For the text-containing cell, return its midpoint in [X, Y] coordinate format. 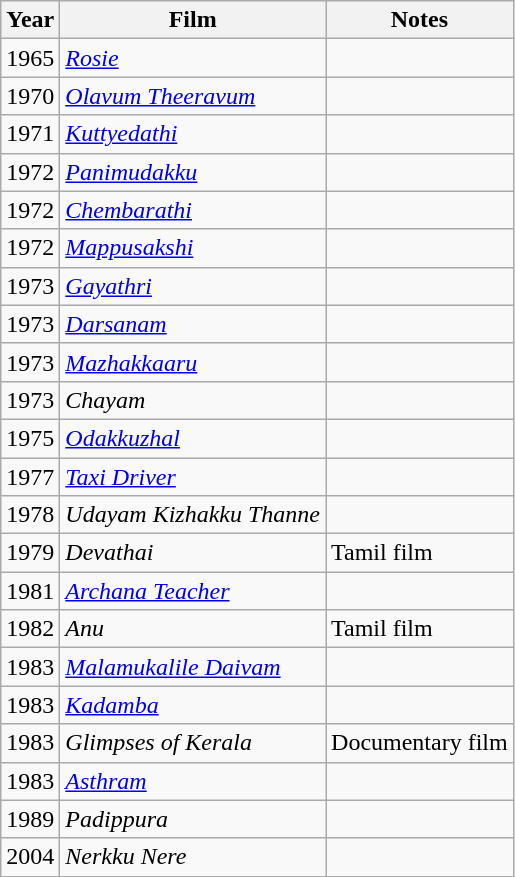
1971 [30, 134]
Year [30, 20]
Asthram [193, 781]
1981 [30, 591]
Anu [193, 629]
Udayam Kizhakku Thanne [193, 515]
Kadamba [193, 705]
Odakkuzhal [193, 438]
Nerkku Nere [193, 857]
Panimudakku [193, 172]
2004 [30, 857]
1982 [30, 629]
Kuttyedathi [193, 134]
Mappusakshi [193, 248]
Padippura [193, 819]
Film [193, 20]
Archana Teacher [193, 591]
Glimpses of Kerala [193, 743]
Mazhakkaaru [193, 362]
1989 [30, 819]
1975 [30, 438]
Malamukalile Daivam [193, 667]
Devathai [193, 553]
1977 [30, 477]
Documentary film [420, 743]
1978 [30, 515]
Darsanam [193, 324]
Rosie [193, 58]
1970 [30, 96]
Gayathri [193, 286]
Chembarathi [193, 210]
Chayam [193, 400]
1965 [30, 58]
Taxi Driver [193, 477]
1979 [30, 553]
Olavum Theeravum [193, 96]
Notes [420, 20]
